From the cell containing the given text, extract its center point as [x, y] coordinate. 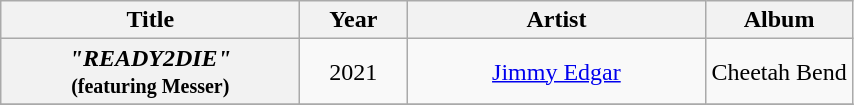
"READY2DIE"(featuring Messer) [150, 72]
Year [354, 20]
Album [779, 20]
2021 [354, 72]
Artist [556, 20]
Title [150, 20]
Cheetah Bend [779, 72]
Jimmy Edgar [556, 72]
